From the cell containing the given text, extract its center point as [x, y] coordinate. 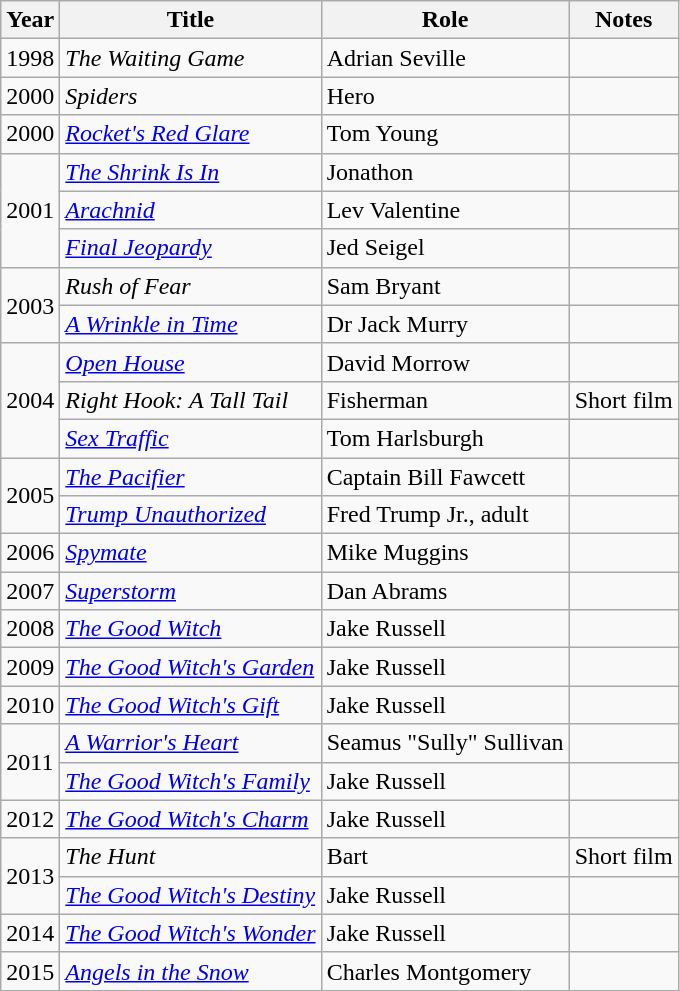
Jonathon [445, 172]
A Wrinkle in Time [190, 324]
2011 [30, 762]
The Waiting Game [190, 58]
Open House [190, 362]
Angels in the Snow [190, 971]
2006 [30, 553]
Dr Jack Murry [445, 324]
Tom Young [445, 134]
2012 [30, 819]
2005 [30, 496]
The Good Witch's Charm [190, 819]
2014 [30, 933]
Superstorm [190, 591]
The Good Witch [190, 629]
The Good Witch's Gift [190, 705]
Mike Muggins [445, 553]
2010 [30, 705]
The Good Witch's Wonder [190, 933]
Charles Montgomery [445, 971]
The Shrink Is In [190, 172]
The Good Witch's Garden [190, 667]
Right Hook: A Tall Tail [190, 400]
David Morrow [445, 362]
Final Jeopardy [190, 248]
Captain Bill Fawcett [445, 477]
The Hunt [190, 857]
Sam Bryant [445, 286]
2009 [30, 667]
Spiders [190, 96]
Adrian Seville [445, 58]
Rush of Fear [190, 286]
Bart [445, 857]
Year [30, 20]
Spymate [190, 553]
2013 [30, 876]
2003 [30, 305]
Rocket's Red Glare [190, 134]
Seamus "Sully" Sullivan [445, 743]
Notes [624, 20]
2015 [30, 971]
Hero [445, 96]
The Pacifier [190, 477]
Role [445, 20]
Jed Seigel [445, 248]
Trump Unauthorized [190, 515]
The Good Witch's Family [190, 781]
Arachnid [190, 210]
Tom Harlsburgh [445, 438]
2007 [30, 591]
Dan Abrams [445, 591]
2001 [30, 210]
Sex Traffic [190, 438]
Fisherman [445, 400]
2008 [30, 629]
Fred Trump Jr., adult [445, 515]
1998 [30, 58]
Lev Valentine [445, 210]
A Warrior's Heart [190, 743]
Title [190, 20]
The Good Witch's Destiny [190, 895]
2004 [30, 400]
